Return [X, Y] of the center of cell containing provided text 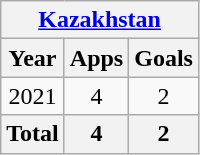
Apps [96, 58]
Total [33, 134]
Goals [164, 58]
Kazakhstan [100, 20]
Year [33, 58]
2021 [33, 96]
